Detect which cell encompasses the target text, then output its [x, y] center coordinate. 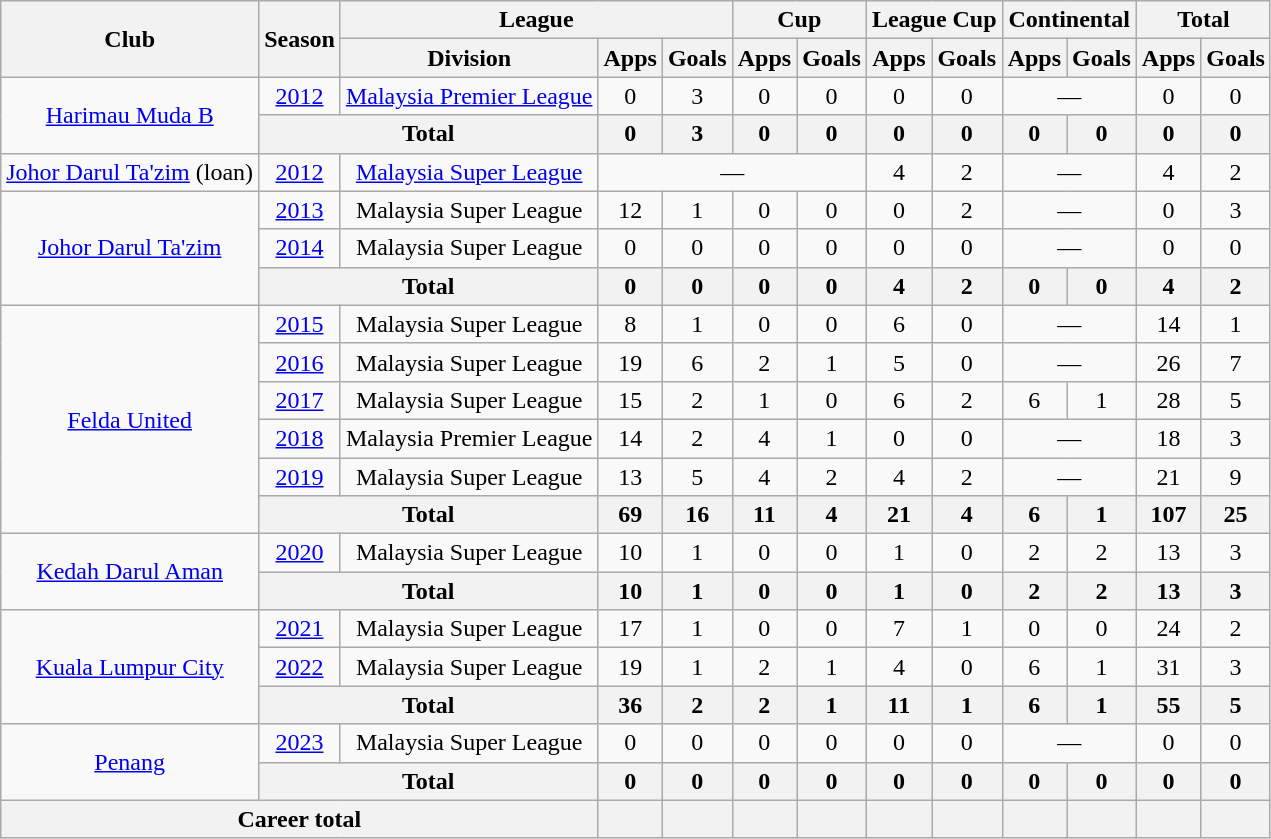
69 [630, 515]
Career total [300, 819]
107 [1168, 515]
2018 [300, 438]
2016 [300, 362]
9 [1236, 477]
2013 [300, 210]
12 [630, 210]
31 [1168, 667]
League [536, 20]
15 [630, 400]
Division [469, 58]
25 [1236, 515]
2017 [300, 400]
17 [630, 629]
Club [130, 39]
2021 [300, 629]
2019 [300, 477]
Felda United [130, 419]
Johor Darul Ta'zim [130, 248]
36 [630, 705]
Season [300, 39]
55 [1168, 705]
2015 [300, 324]
18 [1168, 438]
24 [1168, 629]
8 [630, 324]
26 [1168, 362]
Harimau Muda B [130, 115]
Continental [1069, 20]
League Cup [934, 20]
Kuala Lumpur City [130, 667]
2023 [300, 743]
2014 [300, 248]
16 [697, 515]
Penang [130, 762]
28 [1168, 400]
2020 [300, 553]
Johor Darul Ta'zim (loan) [130, 172]
Kedah Darul Aman [130, 572]
Cup [799, 20]
2022 [300, 667]
